Return (x, y) of the center of cell containing provided text 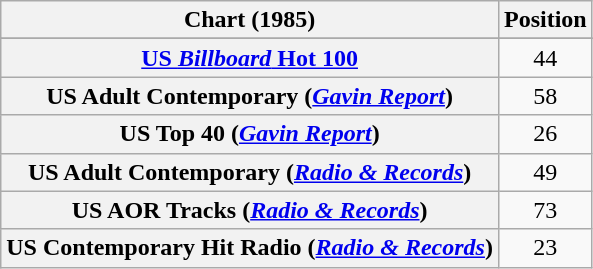
23 (545, 248)
73 (545, 210)
58 (545, 96)
US Adult Contemporary (Gavin Report) (250, 96)
26 (545, 134)
US Adult Contemporary (Radio & Records) (250, 172)
US Billboard Hot 100 (250, 58)
44 (545, 58)
Position (545, 20)
Chart (1985) (250, 20)
US Contemporary Hit Radio (Radio & Records) (250, 248)
US Top 40 (Gavin Report) (250, 134)
US AOR Tracks (Radio & Records) (250, 210)
49 (545, 172)
